Pinpoint the cell where the given text exists, returning its [x, y] midpoint coordinate. 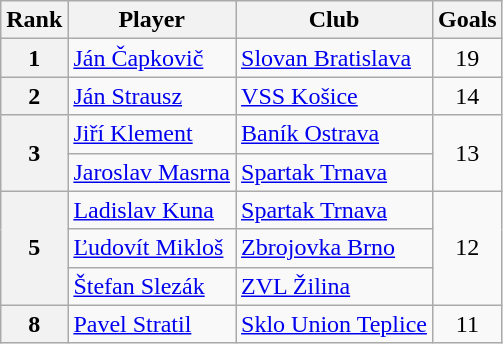
Pavel Stratil [152, 324]
Baník Ostrava [334, 134]
Jaroslav Masrna [152, 172]
5 [34, 248]
Zbrojovka Brno [334, 248]
Goals [467, 20]
8 [34, 324]
Player [152, 20]
11 [467, 324]
Ján Čapkovič [152, 58]
Rank [34, 20]
Jiří Klement [152, 134]
Sklo Union Teplice [334, 324]
2 [34, 96]
19 [467, 58]
13 [467, 153]
1 [34, 58]
Slovan Bratislava [334, 58]
Štefan Slezák [152, 286]
12 [467, 248]
Ľudovít Mikloš [152, 248]
14 [467, 96]
Club [334, 20]
3 [34, 153]
VSS Košice [334, 96]
Ján Strausz [152, 96]
ZVL Žilina [334, 286]
Ladislav Kuna [152, 210]
